Extract the [x, y] coordinate from the center of the cell holding the provided text.  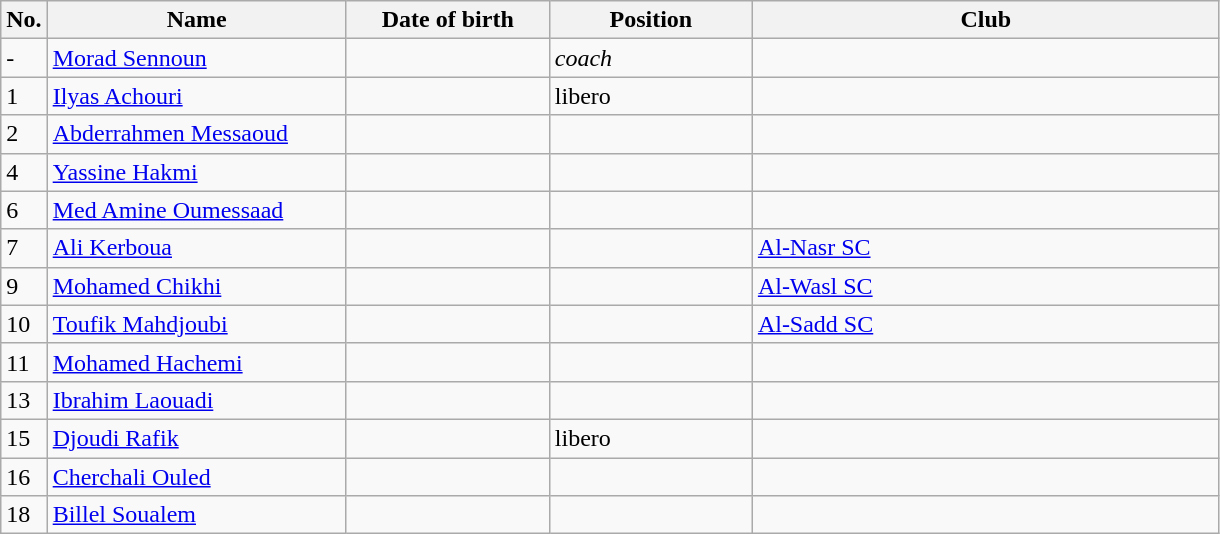
Ilyas Achouri [196, 96]
coach [650, 58]
Ibrahim Laouadi [196, 400]
No. [24, 20]
Al-Sadd SC [986, 324]
4 [24, 172]
Club [986, 20]
Name [196, 20]
Al-Nasr SC [986, 248]
Date of birth [448, 20]
11 [24, 362]
10 [24, 324]
Al-Wasl SC [986, 286]
9 [24, 286]
Morad Sennoun [196, 58]
1 [24, 96]
Djoudi Rafik [196, 438]
Mohamed Hachemi [196, 362]
Toufik Mahdjoubi [196, 324]
Yassine Hakmi [196, 172]
Abderrahmen Messaoud [196, 134]
Billel Soualem [196, 515]
15 [24, 438]
- [24, 58]
Mohamed Chikhi [196, 286]
6 [24, 210]
Cherchali Ouled [196, 477]
Position [650, 20]
Med Amine Oumessaad [196, 210]
13 [24, 400]
Ali Kerboua [196, 248]
2 [24, 134]
16 [24, 477]
18 [24, 515]
7 [24, 248]
